For the text-containing cell, return its midpoint in (x, y) coordinate format. 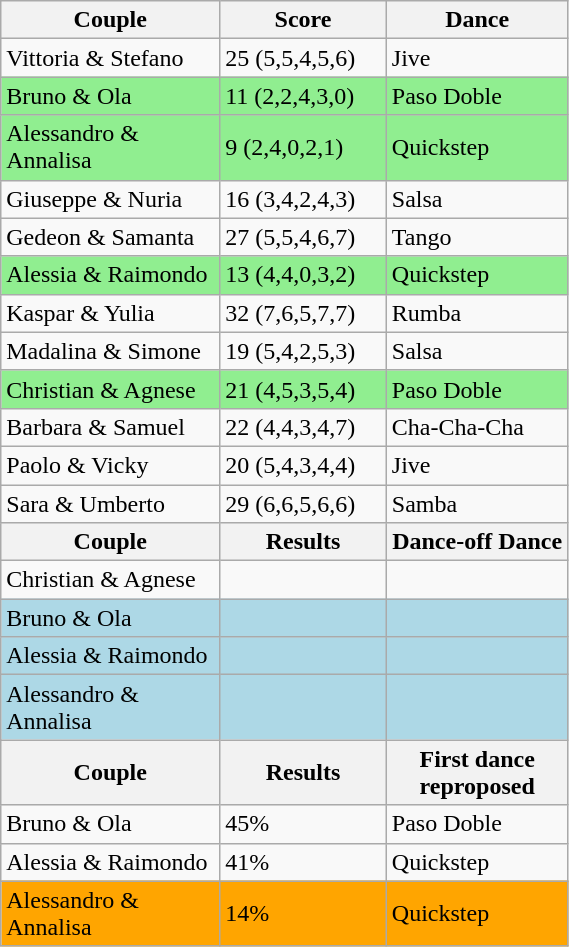
Vittoria & Stefano (110, 58)
Samba (477, 503)
Cha-Cha-Cha (477, 427)
Madalina & Simone (110, 351)
Sara & Umberto (110, 503)
25 (5,5,4,5,6) (304, 58)
29 (6,6,5,6,6) (304, 503)
16 (3,4,2,4,3) (304, 199)
Dance (477, 20)
45% (304, 824)
Rumba (477, 313)
Score (304, 20)
13 (4,4,0,3,2) (304, 275)
Kaspar & Yulia (110, 313)
41% (304, 862)
11 (2,2,4,3,0) (304, 96)
Giuseppe & Nuria (110, 199)
Barbara & Samuel (110, 427)
Gedeon & Samanta (110, 237)
First dance reproposed (477, 772)
19 (5,4,2,5,3) (304, 351)
Paolo & Vicky (110, 465)
20 (5,4,3,4,4) (304, 465)
27 (5,5,4,6,7) (304, 237)
Tango (477, 237)
21 (4,5,3,5,4) (304, 389)
32 (7,6,5,7,7) (304, 313)
9 (2,4,0,2,1) (304, 148)
14% (304, 914)
Dance-off Dance (477, 542)
22 (4,4,3,4,7) (304, 427)
